Provide the (x, y) coordinate of the cell's center where the given text is located.  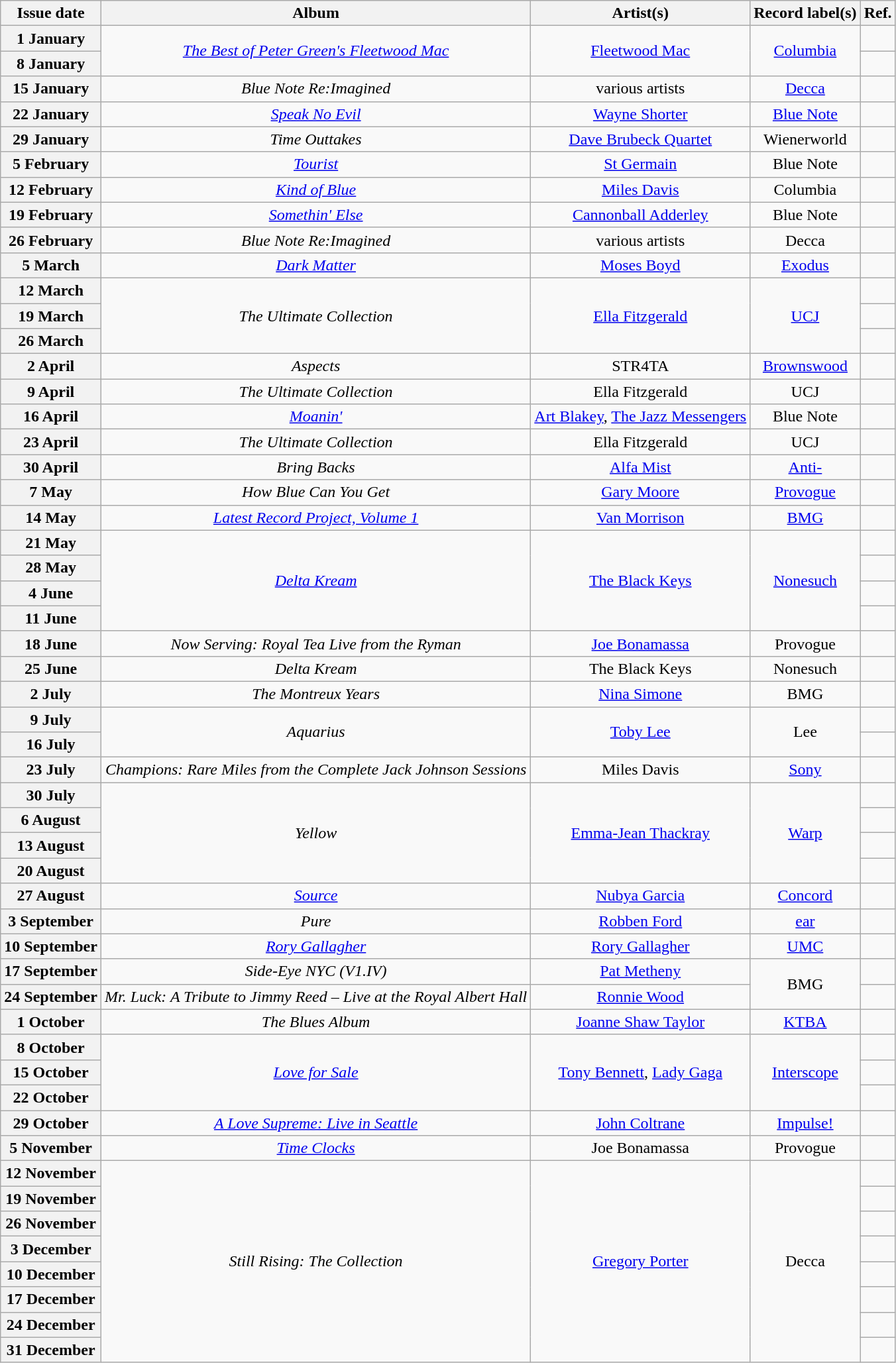
Alfa Mist (640, 467)
The Blues Album (315, 1022)
3 September (51, 921)
22 January (51, 114)
Fleetwood Mac (640, 51)
Album (315, 13)
Now Serving: Royal Tea Live from the Ryman (315, 643)
Toby Lee (640, 732)
Moses Boyd (640, 265)
1 October (51, 1022)
Moanin' (315, 417)
Ref. (877, 13)
30 July (51, 795)
14 May (51, 518)
Lee (805, 732)
Record label(s) (805, 13)
22 October (51, 1097)
2 April (51, 366)
Warp (805, 833)
Dave Brubeck Quartet (640, 139)
Latest Record Project, Volume 1 (315, 518)
Ronnie Wood (640, 997)
27 August (51, 896)
KTBA (805, 1022)
16 July (51, 745)
Somethin' Else (315, 215)
26 February (51, 240)
Exodus (805, 265)
Wienerworld (805, 139)
Mr. Luck: A Tribute to Jimmy Reed – Live at the Royal Albert Hall (315, 997)
23 July (51, 770)
12 March (51, 290)
Artist(s) (640, 13)
Bring Backs (315, 467)
Nina Simone (640, 694)
26 November (51, 1224)
28 May (51, 568)
7 May (51, 492)
Time Outtakes (315, 139)
4 June (51, 593)
11 June (51, 618)
The Montreux Years (315, 694)
2 July (51, 694)
The Best of Peter Green's Fleetwood Mac (315, 51)
Gregory Porter (640, 1262)
16 April (51, 417)
Emma-Jean Thackray (640, 833)
Art Blakey, The Jazz Messengers (640, 417)
St Germain (640, 164)
19 February (51, 215)
STR4TA (640, 366)
Robben Ford (640, 921)
20 August (51, 871)
5 February (51, 164)
30 April (51, 467)
Side-Eye NYC (V1.IV) (315, 971)
UMC (805, 946)
3 December (51, 1249)
Champions: Rare Miles from the Complete Jack Johnson Sessions (315, 770)
13 August (51, 845)
9 April (51, 392)
5 November (51, 1148)
Joanne Shaw Taylor (640, 1022)
Tony Bennett, Lady Gaga (640, 1072)
Aquarius (315, 732)
23 April (51, 442)
Still Rising: The Collection (315, 1262)
How Blue Can You Get (315, 492)
Speak No Evil (315, 114)
17 December (51, 1299)
Interscope (805, 1072)
8 January (51, 64)
Anti- (805, 467)
Time Clocks (315, 1148)
25 June (51, 669)
ear (805, 921)
Tourist (315, 164)
Van Morrison (640, 518)
Source (315, 896)
12 February (51, 190)
Nubya Garcia (640, 896)
26 March (51, 341)
15 October (51, 1072)
Kind of Blue (315, 190)
Concord (805, 896)
10 December (51, 1274)
A Love Supreme: Live in Seattle (315, 1123)
Pure (315, 921)
18 June (51, 643)
Brownswood (805, 366)
17 September (51, 971)
29 January (51, 139)
Sony (805, 770)
19 March (51, 316)
12 November (51, 1173)
29 October (51, 1123)
Yellow (315, 833)
5 March (51, 265)
Cannonball Adderley (640, 215)
Aspects (315, 366)
Gary Moore (640, 492)
31 December (51, 1350)
19 November (51, 1199)
6 August (51, 820)
24 December (51, 1325)
Love for Sale (315, 1072)
Pat Metheny (640, 971)
Dark Matter (315, 265)
John Coltrane (640, 1123)
10 September (51, 946)
8 October (51, 1047)
Issue date (51, 13)
24 September (51, 997)
Wayne Shorter (640, 114)
21 May (51, 543)
Impulse! (805, 1123)
1 January (51, 38)
9 July (51, 719)
15 January (51, 89)
